Determine the (x, y) coordinate at the center of the cell enclosing the given text.  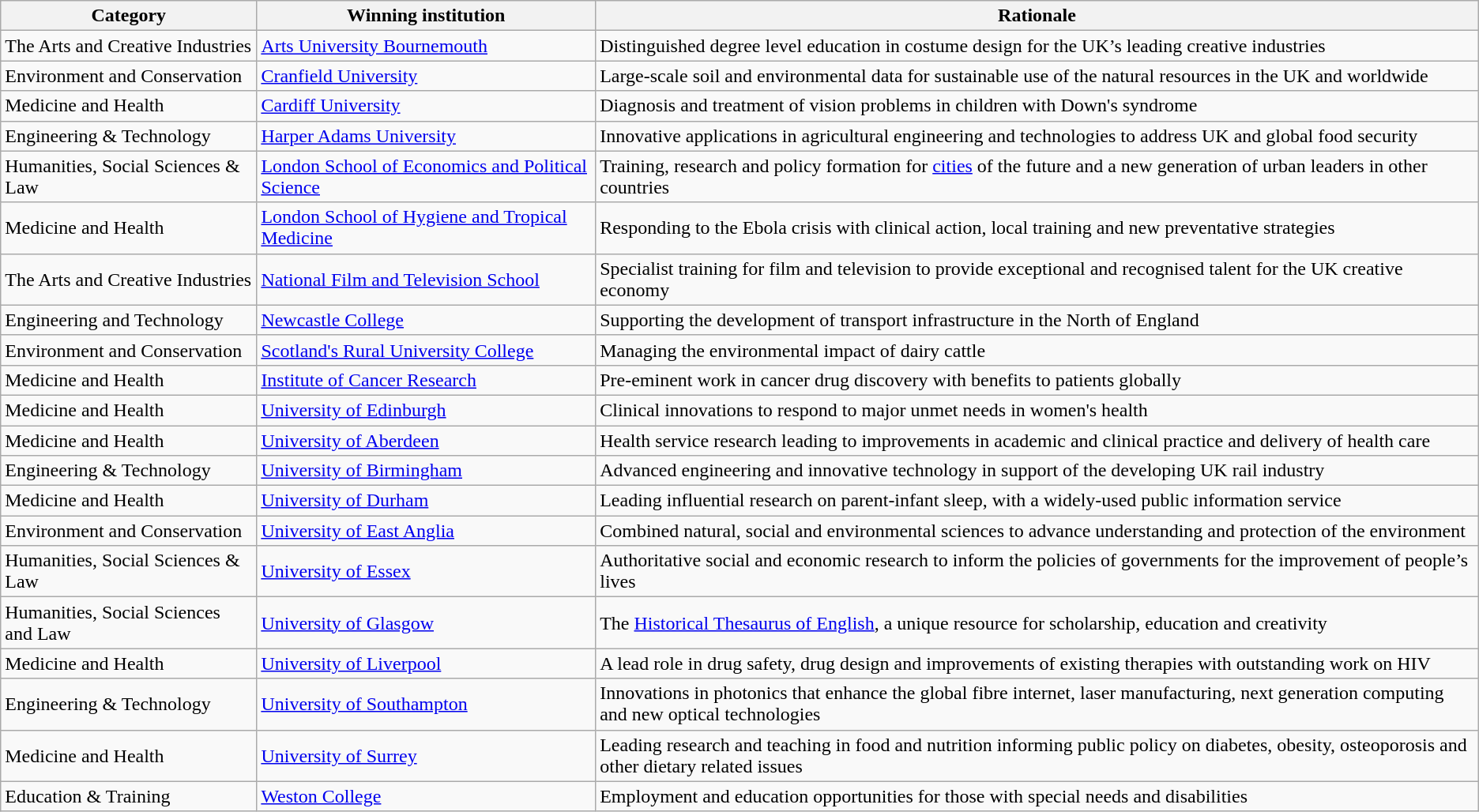
Harper Adams University (427, 136)
Managing the environmental impact of dairy cattle (1037, 350)
University of Liverpool (427, 664)
Arts University Bournemouth (427, 46)
Employment and education opportunities for those with special needs and disabilities (1037, 796)
University of East Anglia (427, 531)
Responding to the Ebola crisis with clinical action, local training and new preventative strategies (1037, 227)
Humanities, Social Sciences and Law (129, 622)
University of Edinburgh (427, 410)
Institute of Cancer Research (427, 380)
Innovations in photonics that enhance the global fibre internet, laser manufacturing, next generation computing and new optical technologies (1037, 705)
Advanced engineering and innovative technology in support of the developing UK rail industry (1037, 471)
A lead role in drug safety, drug design and improvements of existing therapies with outstanding work on HIV (1037, 664)
Health service research leading to improvements in academic and clinical practice and delivery of health care (1037, 440)
Distinguished degree level education in costume design for the UK’s leading creative industries (1037, 46)
Diagnosis and treatment of vision problems in children with Down's syndrome (1037, 106)
London School of Hygiene and Tropical Medicine (427, 227)
Specialist training for film and television to provide exceptional and recognised talent for the UK creative economy (1037, 280)
Cardiff University (427, 106)
Education & Training (129, 796)
Weston College (427, 796)
Pre-eminent work in cancer drug discovery with benefits to patients globally (1037, 380)
Newcastle College (427, 320)
Training, research and policy formation for cities of the future and a new generation of urban leaders in other countries (1037, 177)
Rationale (1037, 16)
Innovative applications in agricultural engineering and technologies to address UK and global food security (1037, 136)
University of Aberdeen (427, 440)
University of Birmingham (427, 471)
University of Southampton (427, 705)
Large-scale soil and environmental data for sustainable use of the natural resources in the UK and worldwide (1037, 76)
Authoritative social and economic research to inform the policies of governments for the improvement of people’s lives (1037, 572)
Supporting the development of transport infrastructure in the North of England (1037, 320)
Leading research and teaching in food and nutrition informing public policy on diabetes, obesity, osteoporosis and other dietary related issues (1037, 755)
Combined natural, social and environmental sciences to advance understanding and protection of the environment (1037, 531)
University of Essex (427, 572)
The Historical Thesaurus of English, a unique resource for scholarship, education and creativity (1037, 622)
Clinical innovations to respond to major unmet needs in women's health (1037, 410)
Leading influential research on parent-infant sleep, with a widely-used public information service (1037, 501)
Scotland's Rural University College (427, 350)
Category (129, 16)
University of Surrey (427, 755)
Engineering and Technology (129, 320)
Cranfield University (427, 76)
London School of Economics and Political Science (427, 177)
University of Durham (427, 501)
Winning institution (427, 16)
University of Glasgow (427, 622)
National Film and Television School (427, 280)
